Search for the cell housing the specified text and yield its (x, y) center coordinate. 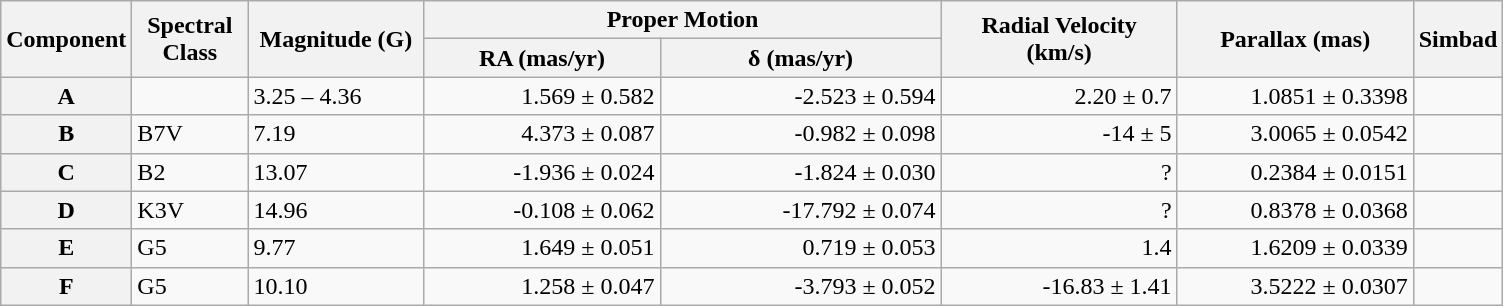
-1.824 ± 0.030 (800, 172)
Spectral Class (190, 39)
C (66, 172)
1.649 ± 0.051 (542, 248)
RA (mas/yr) (542, 58)
4.373 ± 0.087 (542, 134)
A (66, 96)
Proper Motion (682, 20)
0.719 ± 0.053 (800, 248)
3.5222 ± 0.0307 (1295, 286)
-0.982 ± 0.098 (800, 134)
10.10 (336, 286)
D (66, 210)
-14 ± 5 (1059, 134)
Parallax (mas) (1295, 39)
13.07 (336, 172)
3.25 – 4.36 (336, 96)
1.4 (1059, 248)
Radial Velocity (km/s) (1059, 39)
7.19 (336, 134)
F (66, 286)
-16.83 ± 1.41 (1059, 286)
-17.792 ± 0.074 (800, 210)
1.0851 ± 0.3398 (1295, 96)
9.77 (336, 248)
1.6209 ± 0.0339 (1295, 248)
Simbad (1458, 39)
K3V (190, 210)
Component (66, 39)
14.96 (336, 210)
3.0065 ± 0.0542 (1295, 134)
1.569 ± 0.582 (542, 96)
B7V (190, 134)
-3.793 ± 0.052 (800, 286)
B (66, 134)
B2 (190, 172)
0.8378 ± 0.0368 (1295, 210)
Magnitude (G) (336, 39)
1.258 ± 0.047 (542, 286)
E (66, 248)
-1.936 ± 0.024 (542, 172)
-2.523 ± 0.594 (800, 96)
0.2384 ± 0.0151 (1295, 172)
-0.108 ± 0.062 (542, 210)
δ (mas/yr) (800, 58)
2.20 ± 0.7 (1059, 96)
